Search for the cell housing the specified text and yield its [x, y] center coordinate. 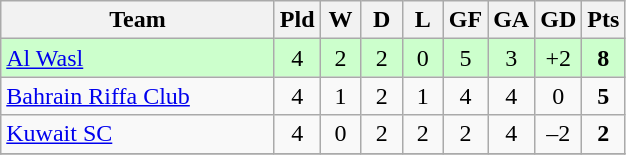
–2 [558, 134]
3 [512, 58]
D [382, 20]
Al Wasl [138, 58]
8 [604, 58]
+2 [558, 58]
Pld [297, 20]
GA [512, 20]
Bahrain Riffa Club [138, 96]
Pts [604, 20]
Team [138, 20]
GF [465, 20]
Kuwait SC [138, 134]
L [422, 20]
GD [558, 20]
W [340, 20]
